Locate the cell with the specified text and output its [X, Y] center coordinate. 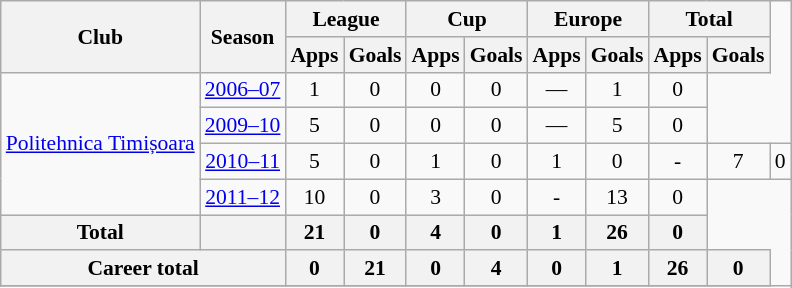
2006–07 [243, 90]
2011–12 [243, 197]
2010–11 [243, 162]
3 [435, 197]
Europe [588, 19]
Club [100, 36]
League [346, 19]
Politehnica Timișoara [100, 143]
10 [314, 197]
Career total [144, 269]
Cup [466, 19]
2009–10 [243, 126]
13 [618, 197]
7 [738, 162]
Season [243, 36]
